Find where the given text appears and provide that cell's center as [x, y] coordinate. 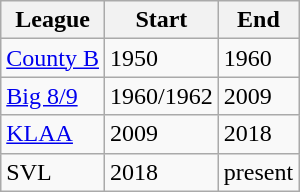
SVL [53, 172]
KLAA [53, 134]
League [53, 20]
1960 [258, 58]
1960/1962 [162, 96]
County B [53, 58]
Big 8/9 [53, 96]
1950 [162, 58]
present [258, 172]
End [258, 20]
Start [162, 20]
